Provide the [X, Y] coordinate of the cell's center where the given text is located.  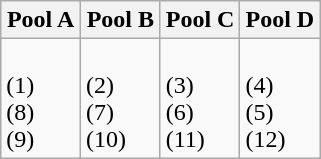
Pool A [41, 20]
(3) (6) (11) [200, 98]
(4) (5) (12) [280, 98]
(1) (8) (9) [41, 98]
Pool D [280, 20]
Pool C [200, 20]
Pool B [120, 20]
(2) (7) (10) [120, 98]
